Pinpoint the cell where the given text exists, returning its [X, Y] midpoint coordinate. 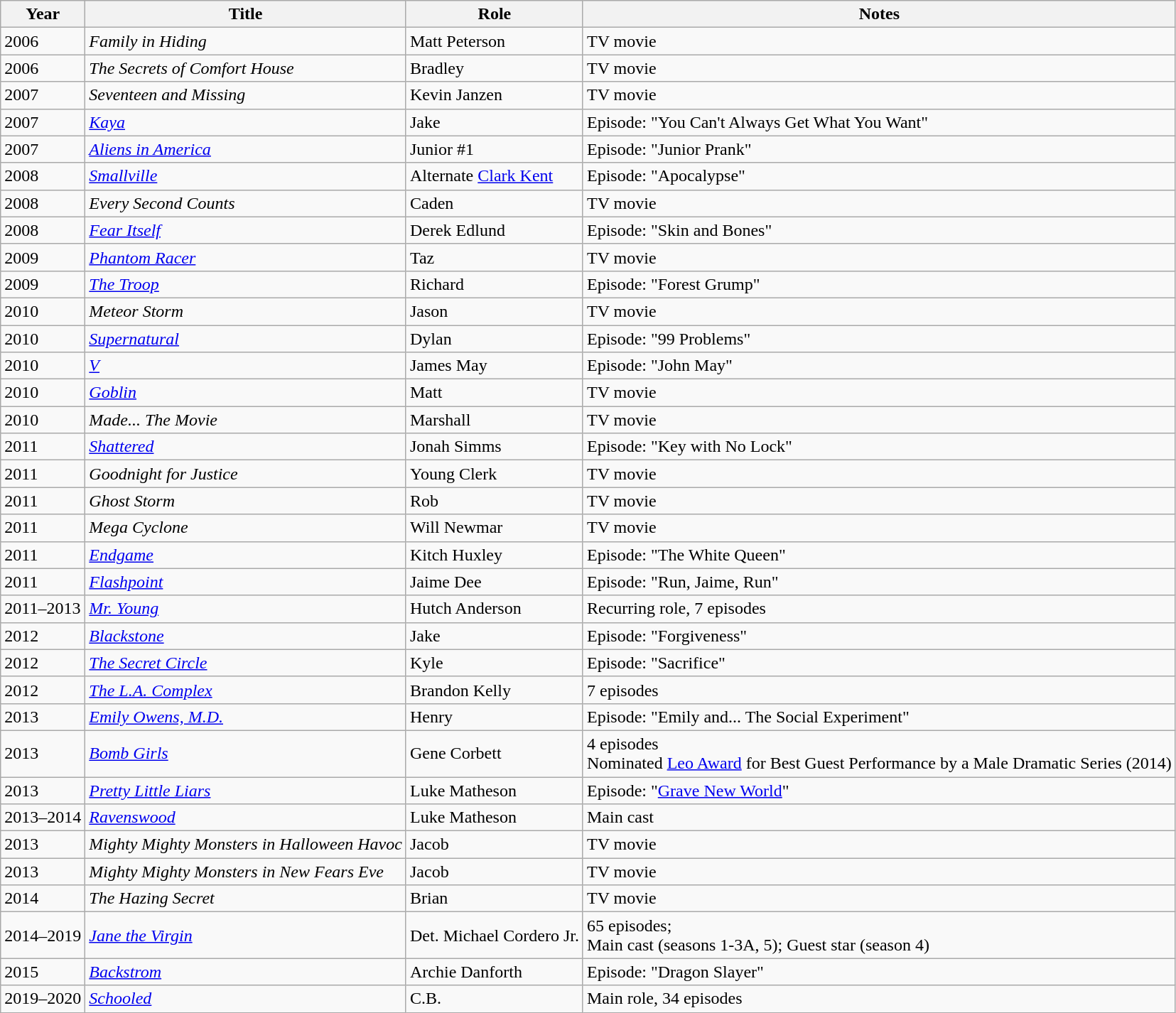
Kitch Huxley [495, 555]
Ravenswood [246, 818]
7 episodes [879, 690]
Episode: "99 Problems" [879, 339]
Kyle [495, 663]
Taz [495, 257]
Ghost Storm [246, 501]
Endgame [246, 555]
2019–2020 [43, 999]
Hutch Anderson [495, 609]
Episode: "Run, Jaime, Run" [879, 582]
2014–2019 [43, 935]
4 episodesNominated Leo Award for Best Guest Performance by a Male Dramatic Series (2014) [879, 753]
Mighty Mighty Monsters in New Fears Eve [246, 872]
The Secret Circle [246, 663]
Shattered [246, 447]
Aliens in America [246, 149]
Episode: "Dragon Slayer" [879, 972]
2014 [43, 899]
The Secrets of Comfort House [246, 68]
Brian [495, 899]
Kaya [246, 122]
Goodnight for Justice [246, 474]
Phantom Racer [246, 257]
Backstrom [246, 972]
Episode: "You Can't Always Get What You Want" [879, 122]
Bradley [495, 68]
Recurring role, 7 episodes [879, 609]
James May [495, 366]
2013–2014 [43, 818]
V [246, 366]
Episode: "Key with No Lock" [879, 447]
Mighty Mighty Monsters in Halloween Havoc [246, 845]
Matt Peterson [495, 41]
The Hazing Secret [246, 899]
Dylan [495, 339]
Matt [495, 393]
Emily Owens, M.D. [246, 717]
Caden [495, 203]
Episode: "John May" [879, 366]
Episode: "The White Queen" [879, 555]
Episode: "Forgiveness" [879, 636]
Jane the Virgin [246, 935]
Jonah Simms [495, 447]
Goblin [246, 393]
Title [246, 14]
Rob [495, 501]
Richard [495, 284]
Fear Itself [246, 230]
Jason [495, 311]
Episode: "Forest Grump" [879, 284]
Episode: "Sacrifice" [879, 663]
Pretty Little Liars [246, 791]
Kevin Janzen [495, 95]
Gene Corbett [495, 753]
Seventeen and Missing [246, 95]
Notes [879, 14]
Mega Cyclone [246, 528]
Marshall [495, 420]
Made... The Movie [246, 420]
Henry [495, 717]
Young Clerk [495, 474]
Schooled [246, 999]
Junior #1 [495, 149]
Main cast [879, 818]
Supernatural [246, 339]
Year [43, 14]
Family in Hiding [246, 41]
Jaime Dee [495, 582]
Every Second Counts [246, 203]
Blackstone [246, 636]
Brandon Kelly [495, 690]
Episode: "Grave New World" [879, 791]
2015 [43, 972]
Det. Michael Cordero Jr. [495, 935]
Episode: "Skin and Bones" [879, 230]
Alternate Clark Kent [495, 176]
C.B. [495, 999]
Episode: "Junior Prank" [879, 149]
Main role, 34 episodes [879, 999]
Bomb Girls [246, 753]
Role [495, 14]
Mr. Young [246, 609]
Will Newmar [495, 528]
Smallville [246, 176]
Episode: "Apocalypse" [879, 176]
Flashpoint [246, 582]
Derek Edlund [495, 230]
65 episodes; Main cast (seasons 1-3A, 5); Guest star (season 4) [879, 935]
Meteor Storm [246, 311]
Episode: "Emily and... The Social Experiment" [879, 717]
The L.A. Complex [246, 690]
2011–2013 [43, 609]
Archie Danforth [495, 972]
The Troop [246, 284]
